Determine the [X, Y] coordinate at the center of the cell enclosing the given text.  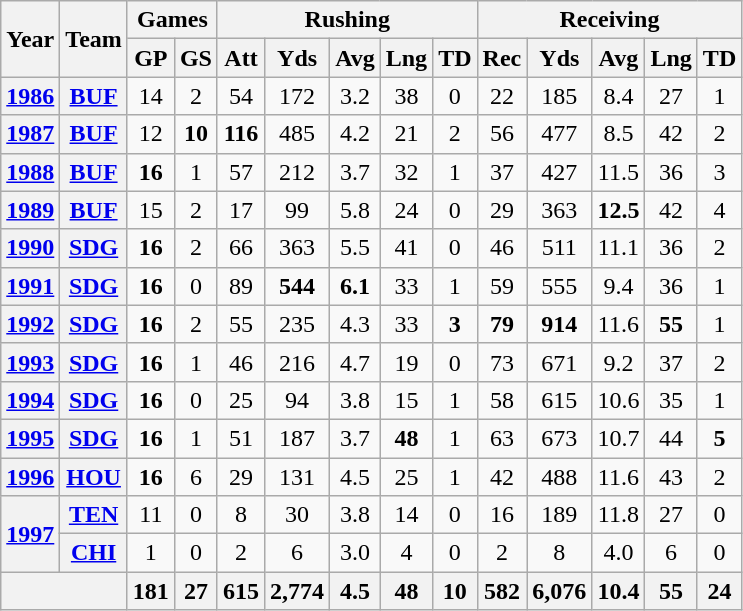
8.4 [618, 96]
189 [560, 515]
38 [406, 96]
58 [502, 400]
1995 [30, 438]
44 [671, 438]
1990 [30, 248]
22 [502, 96]
8.5 [618, 134]
582 [502, 591]
9.4 [618, 286]
3.2 [356, 96]
11 [150, 515]
1992 [30, 324]
63 [502, 438]
HOU [94, 477]
Receiving [610, 20]
12.5 [618, 210]
235 [298, 324]
511 [560, 248]
5.5 [356, 248]
56 [502, 134]
4.2 [356, 134]
185 [560, 96]
43 [671, 477]
187 [298, 438]
4.3 [356, 324]
671 [560, 362]
Rec [502, 58]
1989 [30, 210]
477 [560, 134]
544 [298, 286]
57 [240, 172]
11.5 [618, 172]
66 [240, 248]
32 [406, 172]
17 [240, 210]
1987 [30, 134]
TEN [94, 515]
35 [671, 400]
19 [406, 362]
Year [30, 39]
Games [172, 20]
94 [298, 400]
10.7 [618, 438]
51 [240, 438]
488 [560, 477]
485 [298, 134]
GP [150, 58]
11.8 [618, 515]
54 [240, 96]
5 [719, 438]
Rushing [347, 20]
11.1 [618, 248]
2,774 [298, 591]
914 [560, 324]
12 [150, 134]
59 [502, 286]
6.1 [356, 286]
10.6 [618, 400]
4.7 [356, 362]
5.8 [356, 210]
73 [502, 362]
1997 [30, 534]
CHI [94, 553]
116 [240, 134]
1986 [30, 96]
99 [298, 210]
Team [94, 39]
216 [298, 362]
6,076 [560, 591]
1993 [30, 362]
172 [298, 96]
1991 [30, 286]
GS [196, 58]
1988 [30, 172]
3.0 [356, 553]
555 [560, 286]
4.0 [618, 553]
30 [298, 515]
131 [298, 477]
10.4 [618, 591]
673 [560, 438]
181 [150, 591]
89 [240, 286]
1996 [30, 477]
Att [240, 58]
1994 [30, 400]
9.2 [618, 362]
427 [560, 172]
212 [298, 172]
21 [406, 134]
41 [406, 248]
79 [502, 324]
